Locate the cell with the specified text and output its (X, Y) center coordinate. 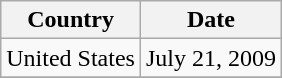
Country (71, 20)
United States (71, 58)
July 21, 2009 (210, 58)
Date (210, 20)
